Detect which cell encompasses the target text, then output its [x, y] center coordinate. 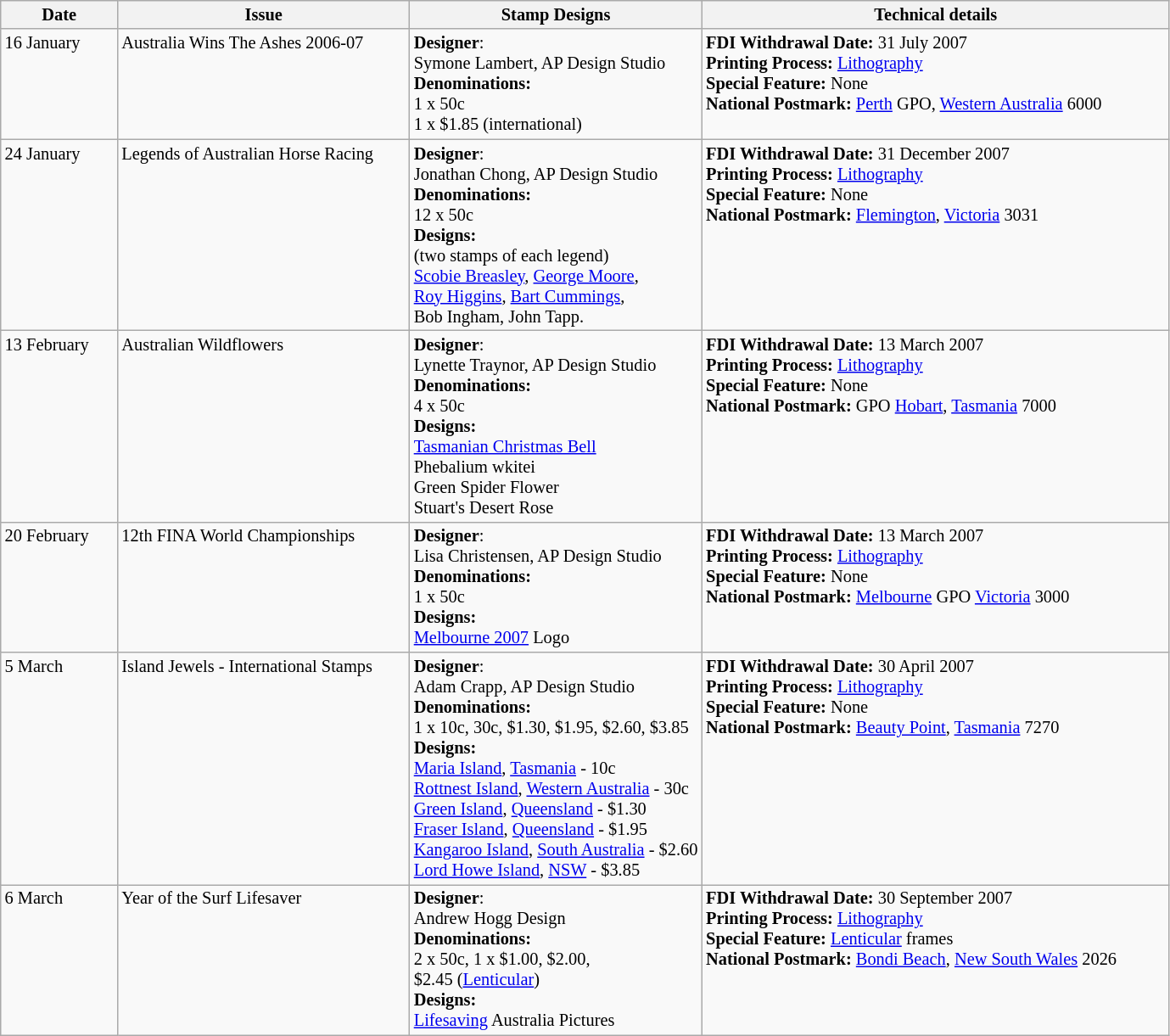
FDI Withdrawal Date: 31 December 2007 Printing Process: Lithography Special Feature: None National Postmark: Flemington, Victoria 3031 [935, 235]
Issue [263, 14]
Stamp Designs [556, 14]
24 January [59, 235]
Date [59, 14]
FDI Withdrawal Date: 30 April 2007 Printing Process: Lithography Special Feature: None National Postmark: Beauty Point, Tasmania 7270 [935, 769]
Legends of Australian Horse Racing [263, 235]
Year of the Surf Lifesaver [263, 960]
Technical details [935, 14]
FDI Withdrawal Date: 13 March 2007 Printing Process: Lithography Special Feature: None National Postmark: Melbourne GPO Victoria 3000 [935, 587]
FDI Withdrawal Date: 31 July 2007 Printing Process: Lithography Special Feature: None National Postmark: Perth GPO, Western Australia 6000 [935, 84]
Designer: Symone Lambert, AP Design Studio Denominations: 1 x 50c 1 x $1.85 (international) [556, 84]
16 January [59, 84]
20 February [59, 587]
5 March [59, 769]
Designer: Lisa Christensen, AP Design Studio Denominations: 1 x 50c Designs: Melbourne 2007 Logo [556, 587]
6 March [59, 960]
Designer: Andrew Hogg Design Denominations: 2 x 50c, 1 x $1.00, $2.00, $2.45 (Lenticular) Designs: Lifesaving Australia Pictures [556, 960]
FDI Withdrawal Date: 13 March 2007 Printing Process: Lithography Special Feature: None National Postmark: GPO Hobart, Tasmania 7000 [935, 426]
13 February [59, 426]
Australia Wins The Ashes 2006-07 [263, 84]
Australian Wildflowers [263, 426]
12th FINA World Championships [263, 587]
Island Jewels - International Stamps [263, 769]
